Determine the [x, y] coordinate at the center of the cell enclosing the given text.  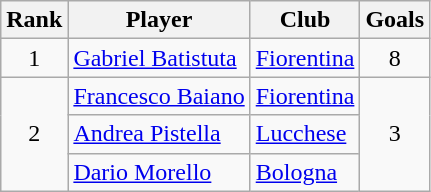
Rank [34, 20]
Bologna [305, 172]
Lucchese [305, 134]
Goals [395, 20]
3 [395, 134]
2 [34, 134]
Club [305, 20]
Francesco Baiano [159, 96]
Player [159, 20]
Dario Morello [159, 172]
1 [34, 58]
8 [395, 58]
Gabriel Batistuta [159, 58]
Andrea Pistella [159, 134]
